Search for the cell housing the specified text and yield its [x, y] center coordinate. 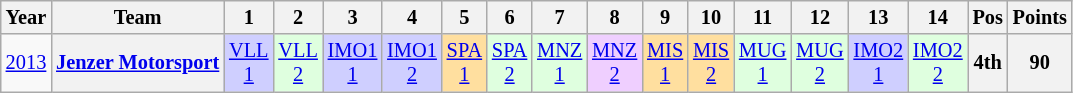
90 [1040, 63]
MIS2 [711, 63]
SPA1 [464, 63]
6 [510, 17]
13 [879, 17]
7 [560, 17]
VLL2 [298, 63]
3 [353, 17]
VLL1 [248, 63]
IMO21 [879, 63]
9 [665, 17]
MIS1 [665, 63]
SPA2 [510, 63]
MUG1 [762, 63]
Jenzer Motorsport [138, 63]
14 [938, 17]
12 [820, 17]
4 [412, 17]
1 [248, 17]
Team [138, 17]
2 [298, 17]
11 [762, 17]
5 [464, 17]
8 [614, 17]
IMO22 [938, 63]
4th [988, 63]
MUG2 [820, 63]
IMO12 [412, 63]
10 [711, 17]
IMO11 [353, 63]
Year [26, 17]
Points [1040, 17]
MNZ1 [560, 63]
2013 [26, 63]
MNZ2 [614, 63]
Pos [988, 17]
